Return the [x, y] coordinate for the center point of the cell that contains the specified text.  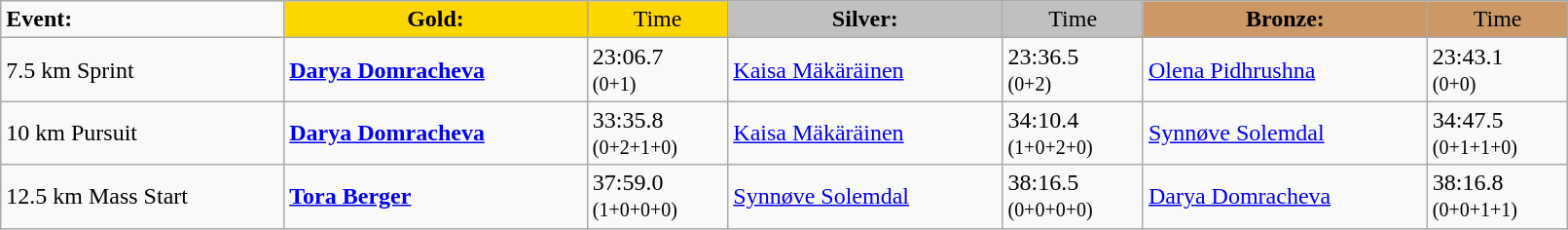
Gold: [436, 19]
38:16.8(0+0+1+1) [1497, 197]
34:10.4(1+0+2+0) [1073, 133]
10 km Pursuit [142, 133]
Silver: [865, 19]
Bronze: [1285, 19]
23:36.5(0+2) [1073, 70]
23:43.1(0+0) [1497, 70]
7.5 km Sprint [142, 70]
34:47.5(0+1+1+0) [1497, 133]
Olena Pidhrushna [1285, 70]
12.5 km Mass Start [142, 197]
Tora Berger [436, 197]
33:35.8(0+2+1+0) [658, 133]
37:59.0(1+0+0+0) [658, 197]
38:16.5(0+0+0+0) [1073, 197]
Event: [142, 19]
23:06.7(0+1) [658, 70]
